Find where the given text appears and provide that cell's center as (x, y) coordinate. 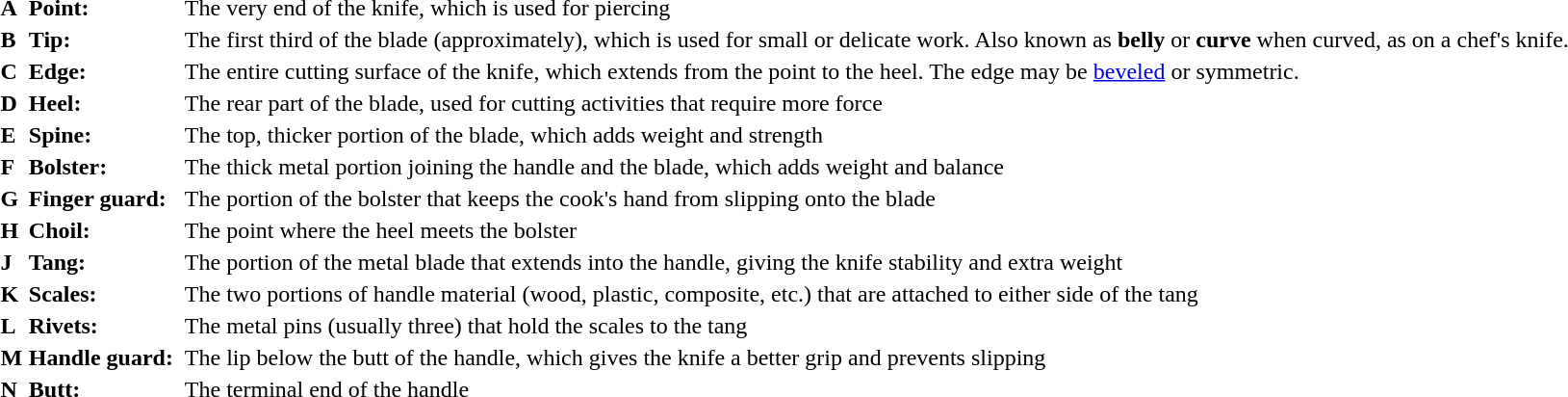
Choil: (104, 230)
Tip: (104, 40)
Heel: (104, 103)
Finger guard: (104, 198)
Tang: (104, 262)
Bolster: (104, 167)
Handle guard: (104, 357)
Spine: (104, 135)
Edge: (104, 71)
Rivets: (104, 326)
Scales: (104, 294)
